For the text-containing cell, return its midpoint in (X, Y) coordinate format. 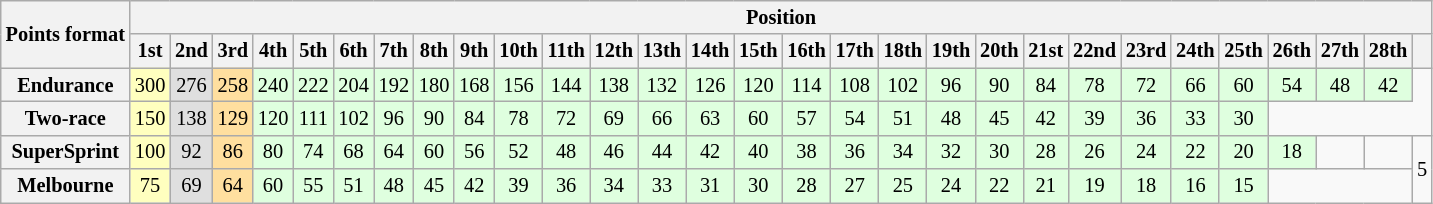
168 (474, 85)
44 (662, 152)
111 (313, 118)
180 (434, 85)
11th (566, 51)
21 (1046, 186)
Points format (66, 34)
222 (313, 85)
55 (313, 186)
13th (662, 51)
25 (903, 186)
80 (273, 152)
17th (855, 51)
16th (806, 51)
74 (313, 152)
300 (150, 85)
132 (662, 85)
22nd (1094, 51)
114 (806, 85)
23rd (1146, 51)
204 (353, 85)
7th (394, 51)
27th (1340, 51)
240 (273, 85)
56 (474, 152)
21st (1046, 51)
57 (806, 118)
6th (353, 51)
156 (518, 85)
Melbourne (66, 186)
150 (150, 118)
4th (273, 51)
26th (1292, 51)
276 (192, 85)
92 (192, 152)
52 (518, 152)
14th (710, 51)
19th (951, 51)
31 (710, 186)
5 (1422, 168)
27 (855, 186)
12th (614, 51)
126 (710, 85)
15th (758, 51)
Two-race (66, 118)
18th (903, 51)
5th (313, 51)
2nd (192, 51)
10th (518, 51)
28th (1388, 51)
75 (150, 186)
25th (1243, 51)
86 (233, 152)
Endurance (66, 85)
20th (999, 51)
129 (233, 118)
9th (474, 51)
32 (951, 152)
3rd (233, 51)
19 (1094, 186)
38 (806, 152)
15 (1243, 186)
20 (1243, 152)
192 (394, 85)
Position (781, 17)
46 (614, 152)
68 (353, 152)
40 (758, 152)
108 (855, 85)
1st (150, 51)
258 (233, 85)
144 (566, 85)
SuperSprint (66, 152)
63 (710, 118)
24th (1195, 51)
8th (434, 51)
16 (1195, 186)
26 (1094, 152)
100 (150, 152)
